Detect which cell encompasses the target text, then output its [X, Y] center coordinate. 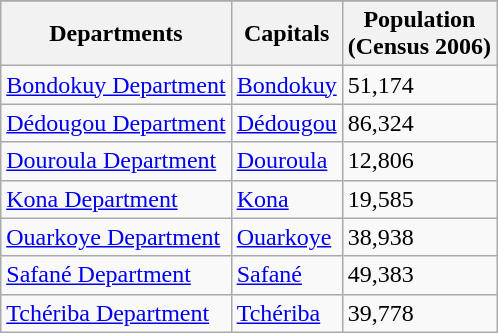
Capitals [286, 34]
Douroula [286, 161]
Tchériba [286, 313]
39,778 [419, 313]
Dédougou [286, 123]
Safané Department [116, 275]
Dédougou Department [116, 123]
49,383 [419, 275]
86,324 [419, 123]
19,585 [419, 199]
Kona Department [116, 199]
Population (Census 2006) [419, 34]
Ouarkoye [286, 237]
38,938 [419, 237]
12,806 [419, 161]
Tchériba Department [116, 313]
Safané [286, 275]
Ouarkoye Department [116, 237]
Kona [286, 199]
Bondokuy [286, 85]
Bondokuy Department [116, 85]
51,174 [419, 85]
Douroula Department [116, 161]
Departments [116, 34]
